Provide the (x, y) coordinate of the cell's center where the given text is located.  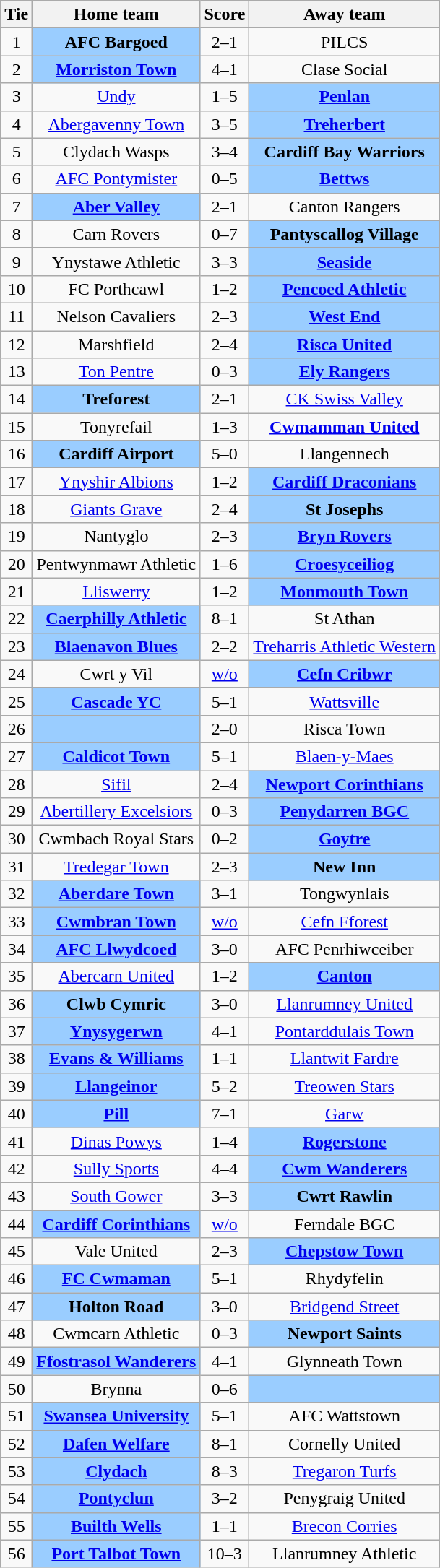
Cwmcarn Athletic (116, 1334)
16 (17, 454)
17 (17, 482)
42 (17, 1169)
Sully Sports (116, 1169)
Ynystawe Athletic (116, 261)
FC Cwmaman (116, 1279)
Pill (116, 1114)
Pontarddulais Town (345, 1031)
FC Porthcawl (116, 289)
32 (17, 894)
51 (17, 1416)
Canton (345, 976)
Blaen-y-Maes (345, 756)
Brynna (116, 1389)
10 (17, 289)
Ferndale BGC (345, 1224)
AFC Bargoed (116, 42)
3–2 (225, 1499)
Swansea University (116, 1416)
Sifil (116, 784)
Cascade YC (116, 701)
Vale United (116, 1252)
0–5 (225, 179)
0–6 (225, 1389)
Ely Rangers (345, 372)
36 (17, 1004)
Cwmbach Royal Stars (116, 839)
AFC Wattstown (345, 1416)
Tongwynlais (345, 894)
Clydach (116, 1471)
26 (17, 729)
Blaenavon Blues (116, 646)
44 (17, 1224)
14 (17, 399)
7–1 (225, 1114)
Cefn Fforest (345, 922)
Llanrumney United (345, 1004)
13 (17, 372)
Home team (116, 14)
Glynneath Town (345, 1361)
Morriston Town (116, 69)
39 (17, 1086)
22 (17, 619)
South Gower (116, 1196)
Holton Road (116, 1307)
53 (17, 1471)
6 (17, 179)
Tie (17, 14)
Seaside (345, 261)
Risca United (345, 345)
41 (17, 1141)
56 (17, 1554)
Aber Valley (116, 207)
3–1 (225, 894)
Aberdare Town (116, 894)
Marshfield (116, 345)
19 (17, 537)
Pantyscallog Village (345, 234)
Builth Wells (116, 1526)
23 (17, 646)
Caerphilly Athletic (116, 619)
Abergavenny Town (116, 124)
10–3 (225, 1554)
Treowen Stars (345, 1086)
Ynysygerwn (116, 1031)
Abercarn United (116, 976)
Cardiff Bay Warriors (345, 152)
Cardiff Draconians (345, 482)
AFC Pontymister (116, 179)
20 (17, 564)
Goytre (345, 839)
Llantwit Fardre (345, 1059)
7 (17, 207)
Cornelly United (345, 1444)
Llanrumney Athletic (345, 1554)
2 (17, 69)
1–4 (225, 1141)
2–2 (225, 646)
46 (17, 1279)
37 (17, 1031)
Llangennech (345, 454)
47 (17, 1307)
New Inn (345, 867)
Caldicot Town (116, 756)
3–4 (225, 152)
Lliswerry (116, 592)
St Josephs (345, 509)
2–0 (225, 729)
Pontyclun (116, 1499)
27 (17, 756)
34 (17, 949)
Bridgend Street (345, 1307)
Evans & Williams (116, 1059)
52 (17, 1444)
43 (17, 1196)
18 (17, 509)
40 (17, 1114)
Tonyrefail (116, 427)
55 (17, 1526)
0–2 (225, 839)
21 (17, 592)
3–5 (225, 124)
45 (17, 1252)
Giants Grave (116, 509)
Clase Social (345, 69)
11 (17, 316)
St Athan (345, 619)
Undy (116, 97)
Dinas Powys (116, 1141)
24 (17, 674)
4–4 (225, 1169)
15 (17, 427)
CK Swiss Valley (345, 399)
25 (17, 701)
Monmouth Town (345, 592)
Away team (345, 14)
4 (17, 124)
PILCS (345, 42)
Newport Corinthians (345, 784)
0–7 (225, 234)
Risca Town (345, 729)
Carn Rovers (116, 234)
1–5 (225, 97)
Clwb Cymric (116, 1004)
Cwmamman United (345, 427)
Abertillery Excelsiors (116, 812)
Penydarren BGC (345, 812)
Nantyglo (116, 537)
5–0 (225, 454)
Pentwynmawr Athletic (116, 564)
AFC Penrhiwceiber (345, 949)
Cardiff Corinthians (116, 1224)
Port Talbot Town (116, 1554)
Llangeinor (116, 1086)
Croesyceiliog (345, 564)
West End (345, 316)
50 (17, 1389)
Penlan (345, 97)
Rogerstone (345, 1141)
Cwmbran Town (116, 922)
1–3 (225, 427)
30 (17, 839)
Tregaron Turfs (345, 1471)
AFC Llwydcoed (116, 949)
Bettws (345, 179)
Ffostrasol Wanderers (116, 1361)
Chepstow Town (345, 1252)
Ton Pentre (116, 372)
1–6 (225, 564)
5–2 (225, 1086)
12 (17, 345)
Cardiff Airport (116, 454)
Clydach Wasps (116, 152)
1 (17, 42)
Cwrt Rawlin (345, 1196)
Bryn Rovers (345, 537)
Rhydyfelin (345, 1279)
Cwm Wanderers (345, 1169)
3 (17, 97)
Treherbert (345, 124)
35 (17, 976)
28 (17, 784)
48 (17, 1334)
Wattsville (345, 701)
Newport Saints (345, 1334)
Dafen Welfare (116, 1444)
Cwrt y Vil (116, 674)
Treharris Athletic Western (345, 646)
Nelson Cavaliers (116, 316)
Cefn Cribwr (345, 674)
8–3 (225, 1471)
29 (17, 812)
Pencoed Athletic (345, 289)
Ynyshir Albions (116, 482)
Penygraig United (345, 1499)
9 (17, 261)
Canton Rangers (345, 207)
Treforest (116, 399)
8 (17, 234)
49 (17, 1361)
31 (17, 867)
5 (17, 152)
Brecon Corries (345, 1526)
38 (17, 1059)
Score (225, 14)
54 (17, 1499)
Garw (345, 1114)
33 (17, 922)
Tredegar Town (116, 867)
